Capture the cell that displays the provided text and extract its (x, y) central coordinate. 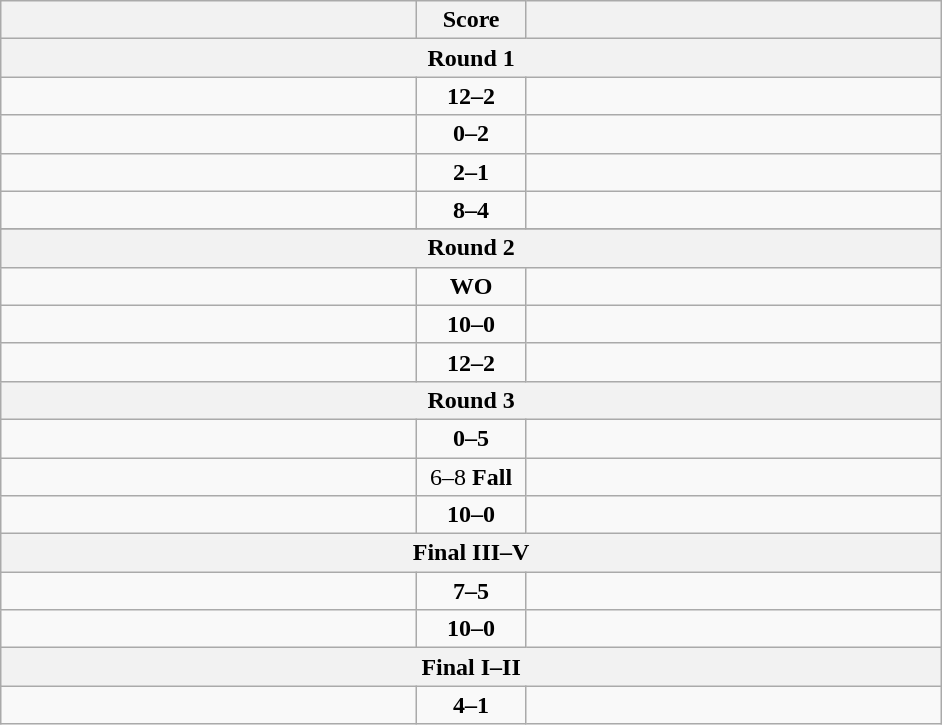
Final I–II (472, 667)
7–5 (472, 591)
Round 2 (472, 248)
6–8 Fall (472, 477)
2–1 (472, 172)
Round 3 (472, 400)
WO (472, 286)
Score (472, 20)
0–5 (472, 438)
0–2 (472, 134)
Final III–V (472, 553)
4–1 (472, 705)
8–4 (472, 210)
Round 1 (472, 58)
